Locate the cell with the specified text and output its [X, Y] center coordinate. 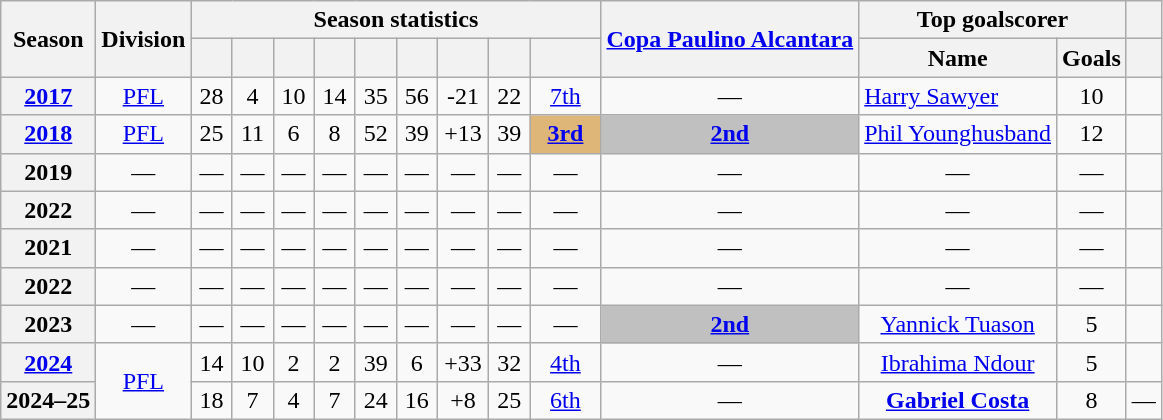
Top goalscorer [993, 20]
Season statistics [396, 20]
35 [376, 96]
6th [566, 400]
2019 [48, 172]
12 [1092, 134]
4th [566, 362]
+33 [463, 362]
Division [144, 39]
Copa Paulino Alcantara [730, 39]
2017 [48, 96]
Goals [1092, 58]
3rd [566, 134]
52 [376, 134]
2018 [48, 134]
Season [48, 39]
16 [416, 400]
28 [212, 96]
Gabriel Costa [958, 400]
22 [510, 96]
+8 [463, 400]
Ibrahima Ndour [958, 362]
Name [958, 58]
32 [510, 362]
2024 [48, 362]
11 [252, 134]
Yannick Tuason [958, 324]
-21 [463, 96]
56 [416, 96]
Harry Sawyer [958, 96]
24 [376, 400]
2023 [48, 324]
18 [212, 400]
7th [566, 96]
Phil Younghusband [958, 134]
2024–25 [48, 400]
+13 [463, 134]
2021 [48, 248]
